Find where the given text appears and provide that cell's center as (x, y) coordinate. 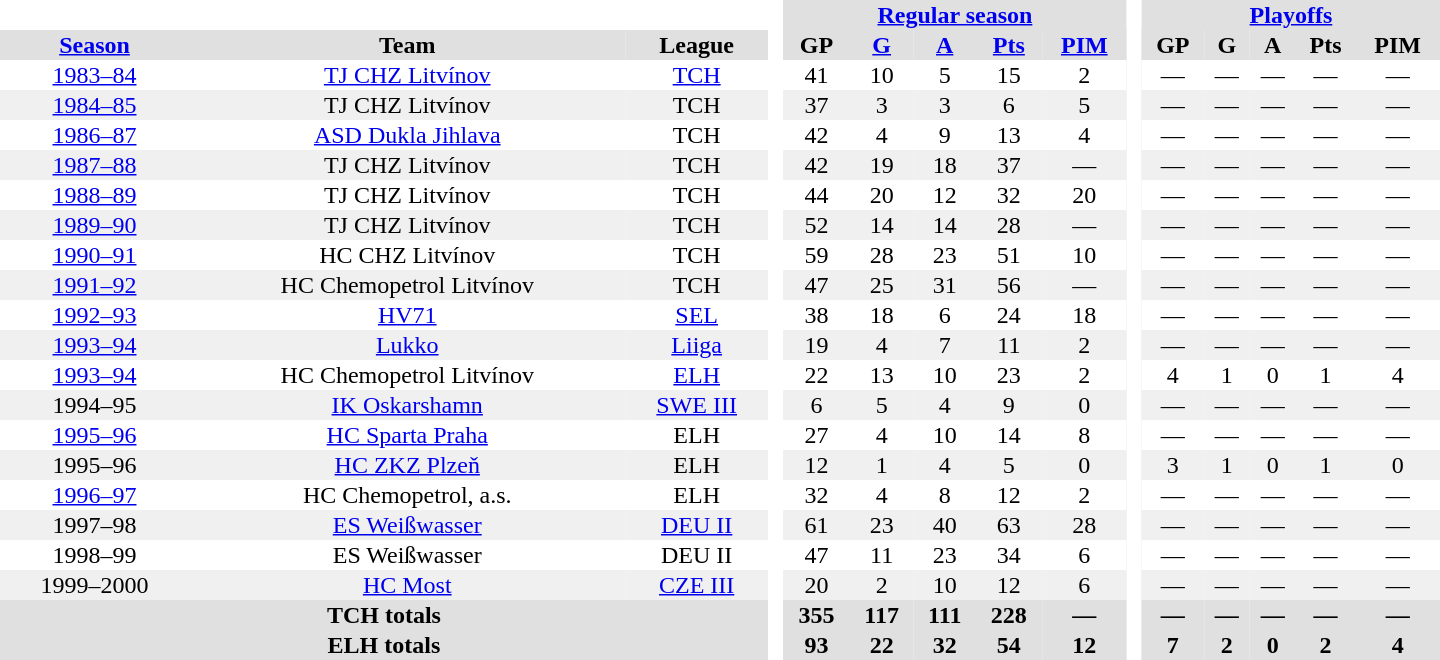
40 (945, 525)
Lukko (407, 345)
1997–98 (94, 525)
1986–87 (94, 135)
IK Oskarshamn (407, 405)
SEL (696, 315)
24 (1009, 315)
HC Chemopetrol, a.s. (407, 495)
Liiga (696, 345)
HC CHZ Litvínov (407, 255)
111 (945, 615)
Season (94, 45)
1994–95 (94, 405)
1992–93 (94, 315)
HC ZKZ Plzeň (407, 465)
HC Sparta Praha (407, 435)
27 (816, 435)
Regular season (954, 15)
ELH totals (384, 645)
44 (816, 195)
1984–85 (94, 105)
HC Most (407, 585)
63 (1009, 525)
1990–91 (94, 255)
54 (1009, 645)
38 (816, 315)
1991–92 (94, 285)
HV71 (407, 315)
51 (1009, 255)
1999–2000 (94, 585)
61 (816, 525)
228 (1009, 615)
1988–89 (94, 195)
52 (816, 225)
56 (1009, 285)
1989–90 (94, 225)
41 (816, 75)
34 (1009, 555)
SWE III (696, 405)
1996–97 (94, 495)
59 (816, 255)
1983–84 (94, 75)
ASD Dukla Jihlava (407, 135)
CZE III (696, 585)
1987–88 (94, 165)
25 (882, 285)
1998–99 (94, 555)
93 (816, 645)
31 (945, 285)
Team (407, 45)
117 (882, 615)
15 (1009, 75)
League (696, 45)
TCH totals (384, 615)
Playoffs (1291, 15)
355 (816, 615)
